Identify which cell holds the provided text, then report its (x, y) central coordinate. 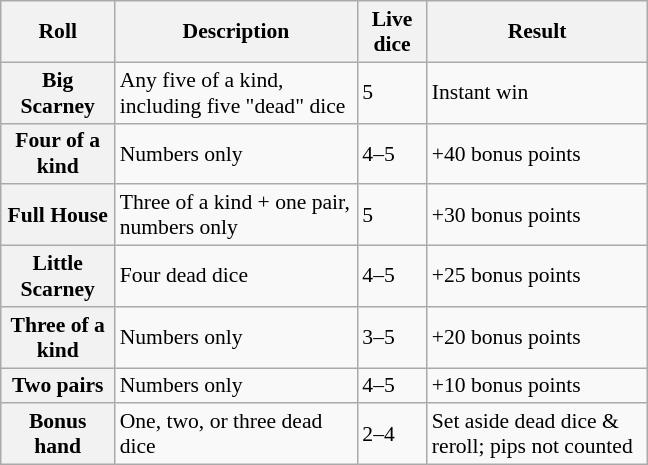
One, two, or three dead dice (236, 434)
Four of a kind (58, 154)
Big Scarney (58, 92)
Three of a kind (58, 338)
+20 bonus points (537, 338)
Little Scarney (58, 276)
3–5 (392, 338)
Any five of a kind, including five "dead" dice (236, 92)
Result (537, 32)
+40 bonus points (537, 154)
2–4 (392, 434)
Instant win (537, 92)
+25 bonus points (537, 276)
+10 bonus points (537, 386)
Live dice (392, 32)
Set aside dead dice & reroll; pips not counted (537, 434)
Bonus hand (58, 434)
Four dead dice (236, 276)
Description (236, 32)
Three of a kind + one pair, numbers only (236, 216)
Two pairs (58, 386)
Roll (58, 32)
Full House (58, 216)
+30 bonus points (537, 216)
